From the cell containing the given text, extract its center point as [x, y] coordinate. 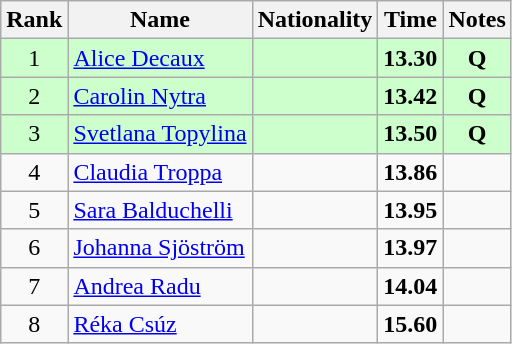
13.50 [410, 134]
15.60 [410, 324]
14.04 [410, 286]
Rank [34, 20]
Nationality [315, 20]
Svetlana Topylina [160, 134]
3 [34, 134]
7 [34, 286]
13.30 [410, 58]
Réka Csúz [160, 324]
Carolin Nytra [160, 96]
1 [34, 58]
6 [34, 248]
Andrea Radu [160, 286]
Time [410, 20]
4 [34, 172]
Notes [477, 20]
5 [34, 210]
Claudia Troppa [160, 172]
13.95 [410, 210]
Alice Decaux [160, 58]
Johanna Sjöström [160, 248]
8 [34, 324]
13.42 [410, 96]
13.97 [410, 248]
Name [160, 20]
2 [34, 96]
13.86 [410, 172]
Sara Balduchelli [160, 210]
